For the text-containing cell, return its midpoint in (X, Y) coordinate format. 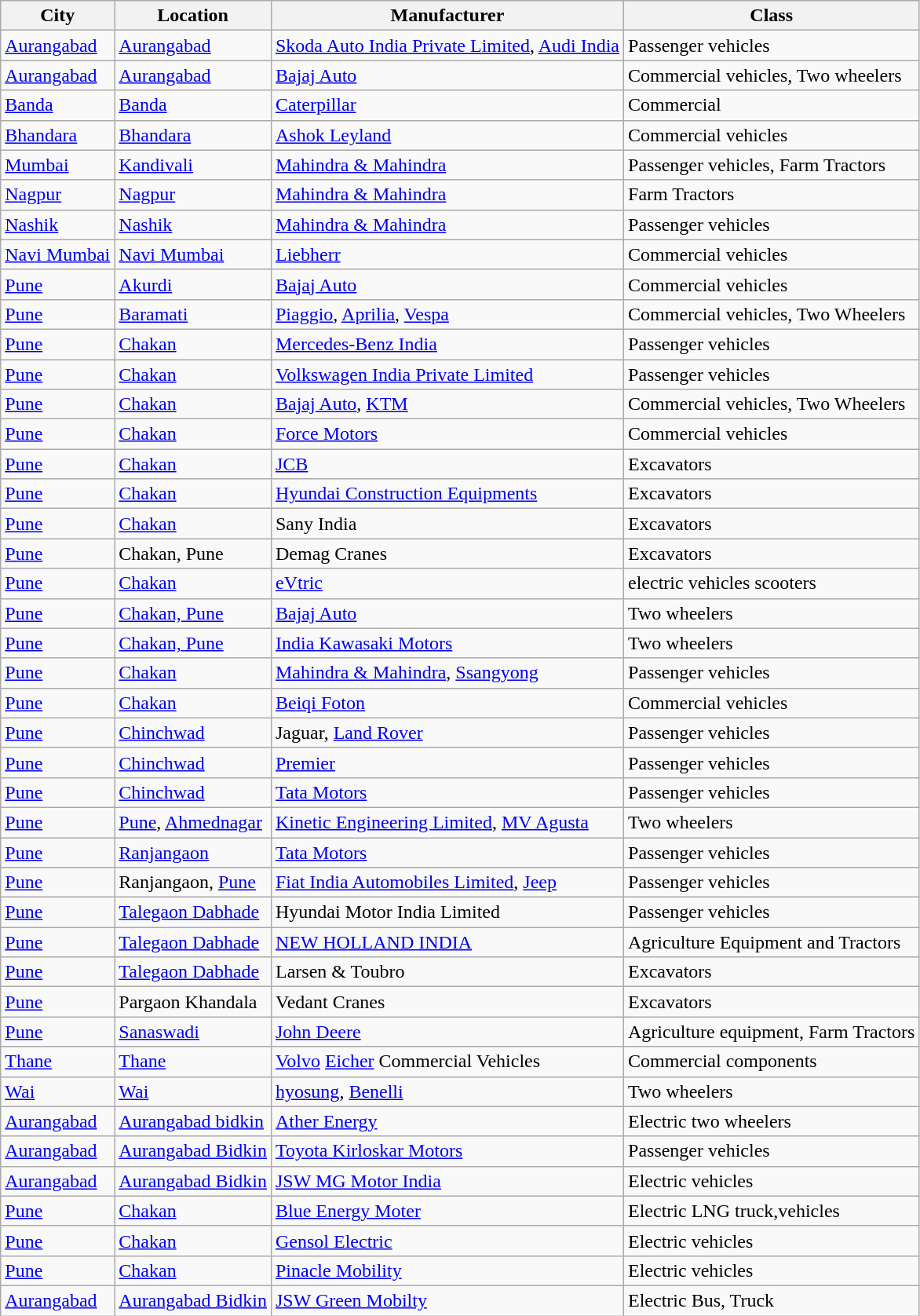
Agriculture Equipment and Tractors (772, 942)
JCB (447, 464)
Kinetic Engineering Limited, MV Agusta (447, 822)
Agriculture equipment, Farm Tractors (772, 1032)
Farm Tractors (772, 195)
Larsen & Toubro (447, 972)
Blue Energy Moter (447, 1211)
Pinacle Mobility (447, 1270)
Manufacturer (447, 16)
electric vehicles scooters (772, 583)
hyosung, Benelli (447, 1091)
Hyundai Construction Equipments (447, 494)
Sany India (447, 524)
Pune, Ahmednagar (193, 822)
Class (772, 16)
Fiat India Automobiles Limited, Jeep (447, 883)
Piaggio, Aprilia, Vespa (447, 314)
Premier (447, 762)
Commercial (772, 105)
Jaguar, Land Rover (447, 733)
Bajaj Auto, KTM (447, 404)
Mercedes-Benz India (447, 344)
Akurdi (193, 284)
Caterpillar (447, 105)
Gensol Electric (447, 1241)
India Kawasaki Motors (447, 643)
Electric two wheelers (772, 1121)
Sanaswadi (193, 1032)
Vedant Cranes (447, 1002)
Location (193, 16)
Kandivali (193, 165)
Ranjangaon (193, 852)
Commercial components (772, 1062)
John Deere (447, 1032)
Ather Energy (447, 1121)
NEW HOLLAND INDIA (447, 942)
Ranjangaon, Pune (193, 883)
Demag Cranes (447, 554)
Toyota Kirloskar Motors (447, 1151)
Passenger vehicles, Farm Tractors (772, 165)
Mumbai (58, 165)
Liebherr (447, 254)
Skoda Auto India Private Limited, Audi India (447, 46)
Pargaon Khandala (193, 1002)
Beiqi Foton (447, 703)
Volkswagen India Private Limited (447, 375)
Commercial vehicles, Two wheelers (772, 75)
Electric LNG truck,vehicles (772, 1211)
Baramati (193, 314)
Force Motors (447, 434)
eVtric (447, 583)
Hyundai Motor India Limited (447, 912)
Mahindra & Mahindra, Ssangyong (447, 673)
Volvo Eicher Commercial Vehicles (447, 1062)
JSW Green Mobilty (447, 1300)
JSW MG Motor India (447, 1181)
Ashok Leyland (447, 135)
Aurangabad bidkin (193, 1121)
City (58, 16)
Electric Bus, Truck (772, 1300)
